Scan for the cell matching the given text and deliver its [x, y] coordinate at center. 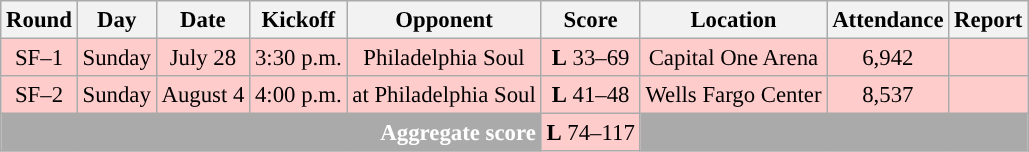
Attendance [888, 20]
L 33–69 [590, 58]
SF–2 [39, 95]
8,537 [888, 95]
3:30 p.m. [298, 58]
L 41–48 [590, 95]
Day [116, 20]
Capital One Arena [734, 58]
Opponent [444, 20]
Round [39, 20]
July 28 [203, 58]
Aggregate score [271, 133]
Wells Fargo Center [734, 95]
Date [203, 20]
6,942 [888, 58]
Philadelphia Soul [444, 58]
L 74–117 [590, 133]
SF–1 [39, 58]
Report [988, 20]
Location [734, 20]
Kickoff [298, 20]
August 4 [203, 95]
at Philadelphia Soul [444, 95]
4:00 p.m. [298, 95]
Score [590, 20]
